Determine the (X, Y) coordinate at the center of the cell enclosing the given text.  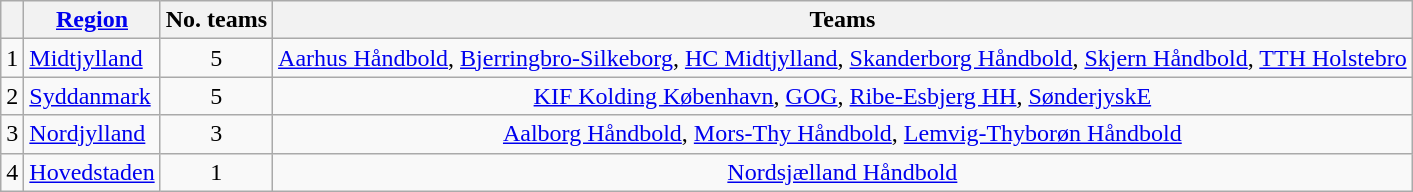
Hovedstaden (92, 172)
KIF Kolding København, GOG, Ribe-Esbjerg HH, SønderjyskE (843, 96)
Syddanmark (92, 96)
4 (12, 172)
No. teams (216, 20)
Teams (843, 20)
Aalborg Håndbold, Mors-Thy Håndbold, Lemvig-Thyborøn Håndbold (843, 134)
Nordjylland (92, 134)
Region (92, 20)
Nordsjælland Håndbold (843, 172)
Midtjylland (92, 58)
Aarhus Håndbold, Bjerringbro-Silkeborg, HC Midtjylland, Skanderborg Håndbold, Skjern Håndbold, TTH Holstebro (843, 58)
2 (12, 96)
